Return [X, Y] of the center of cell containing provided text 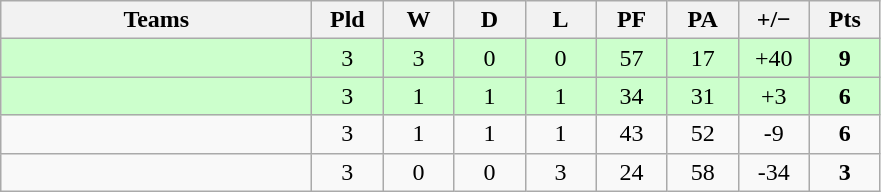
+40 [774, 58]
L [560, 20]
9 [844, 58]
58 [702, 172]
D [490, 20]
+/− [774, 20]
-9 [774, 134]
52 [702, 134]
Pts [844, 20]
Pld [348, 20]
34 [632, 96]
W [418, 20]
57 [632, 58]
43 [632, 134]
Teams [156, 20]
PF [632, 20]
24 [632, 172]
+3 [774, 96]
-34 [774, 172]
17 [702, 58]
31 [702, 96]
PA [702, 20]
